Provide the (x, y) coordinate of the cell's center where the given text is located.  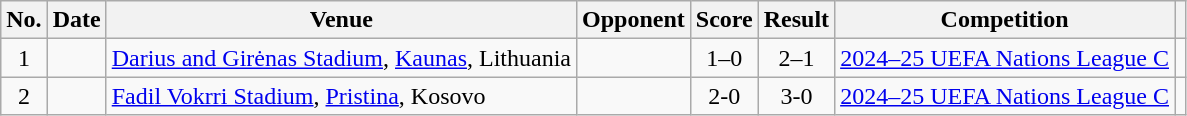
Date (76, 20)
Competition (1005, 20)
Opponent (633, 20)
No. (24, 20)
2–1 (796, 58)
Fadil Vokrri Stadium, Pristina, Kosovo (341, 96)
2-0 (724, 96)
Venue (341, 20)
Score (724, 20)
2 (24, 96)
Result (796, 20)
Darius and Girėnas Stadium, Kaunas, Lithuania (341, 58)
1 (24, 58)
3-0 (796, 96)
1–0 (724, 58)
